Locate the cell with the specified text and output its [X, Y] center coordinate. 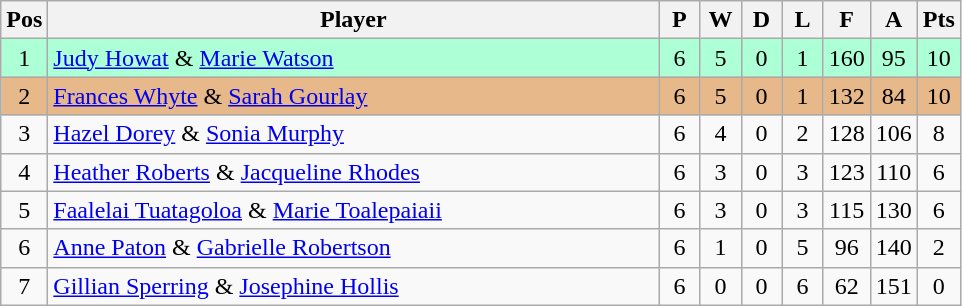
115 [846, 210]
130 [894, 210]
151 [894, 286]
Judy Howat & Marie Watson [354, 58]
160 [846, 58]
Frances Whyte & Sarah Gourlay [354, 96]
95 [894, 58]
Pos [24, 20]
128 [846, 134]
Pts [938, 20]
132 [846, 96]
P [680, 20]
8 [938, 134]
Gillian Sperring & Josephine Hollis [354, 286]
Anne Paton & Gabrielle Robertson [354, 248]
L [802, 20]
96 [846, 248]
D [762, 20]
123 [846, 172]
F [846, 20]
140 [894, 248]
A [894, 20]
Hazel Dorey & Sonia Murphy [354, 134]
106 [894, 134]
7 [24, 286]
62 [846, 286]
Faalelai Tuatagoloa & Marie Toalepaiaii [354, 210]
Heather Roberts & Jacqueline Rhodes [354, 172]
84 [894, 96]
110 [894, 172]
Player [354, 20]
W [720, 20]
